Locate the cell with the specified text and output its [X, Y] center coordinate. 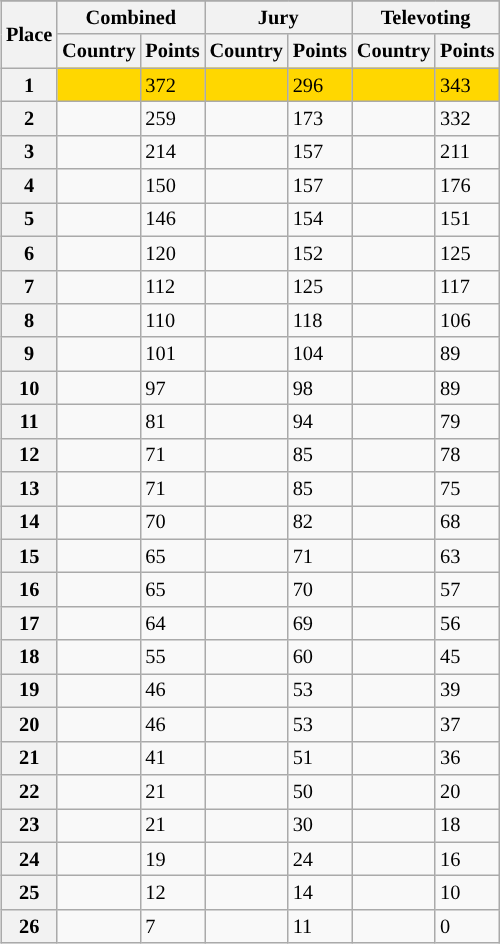
176 [467, 186]
15 [29, 556]
211 [467, 152]
22 [29, 792]
110 [172, 321]
60 [320, 657]
120 [172, 253]
2 [29, 119]
51 [320, 758]
17 [29, 624]
5 [29, 220]
56 [467, 624]
23 [29, 825]
118 [320, 321]
57 [467, 590]
9 [29, 354]
78 [467, 455]
372 [172, 85]
94 [320, 422]
173 [320, 119]
26 [29, 926]
112 [172, 287]
25 [29, 893]
146 [172, 220]
8 [29, 321]
0 [467, 926]
106 [467, 321]
63 [467, 556]
98 [320, 388]
151 [467, 220]
259 [172, 119]
97 [172, 388]
37 [467, 725]
45 [467, 657]
214 [172, 152]
Combined [130, 18]
117 [467, 287]
Jury [278, 18]
55 [172, 657]
150 [172, 186]
Televoting [426, 18]
3 [29, 152]
39 [467, 691]
36 [467, 758]
101 [172, 354]
13 [29, 489]
296 [320, 85]
104 [320, 354]
75 [467, 489]
4 [29, 186]
50 [320, 792]
6 [29, 253]
79 [467, 422]
69 [320, 624]
154 [320, 220]
152 [320, 253]
1 [29, 85]
68 [467, 523]
64 [172, 624]
82 [320, 523]
343 [467, 85]
Place [29, 34]
81 [172, 422]
41 [172, 758]
332 [467, 119]
30 [320, 825]
